From the cell containing the given text, extract its center point as [X, Y] coordinate. 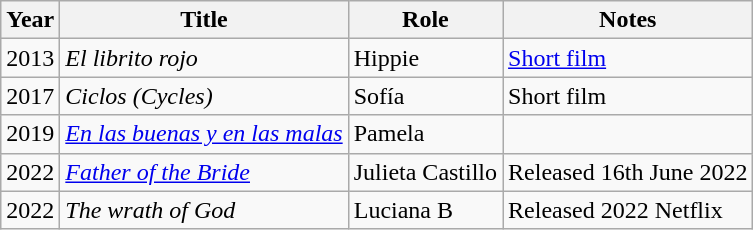
Father of the Bride [204, 172]
Sofía [425, 96]
2013 [30, 58]
The wrath of God [204, 210]
El librito rojo [204, 58]
Notes [628, 20]
Julieta Castillo [425, 172]
Luciana B [425, 210]
Title [204, 20]
Hippie [425, 58]
2019 [30, 134]
Ciclos (Cycles) [204, 96]
Released 16th June 2022 [628, 172]
Pamela [425, 134]
Year [30, 20]
Role [425, 20]
Released 2022 Netflix [628, 210]
2017 [30, 96]
En las buenas y en las malas [204, 134]
